Detect which cell encompasses the target text, then output its (x, y) center coordinate. 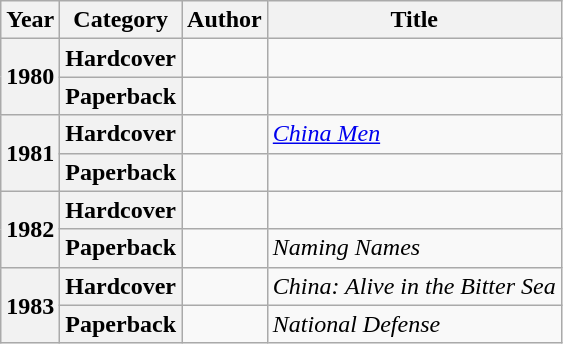
1980 (30, 77)
China Men (414, 134)
Year (30, 20)
1983 (30, 305)
Naming Names (414, 248)
1981 (30, 153)
1982 (30, 229)
Author (225, 20)
Title (414, 20)
National Defense (414, 324)
Category (121, 20)
China: Alive in the Bitter Sea (414, 286)
